Return (x, y) of the center of cell containing provided text 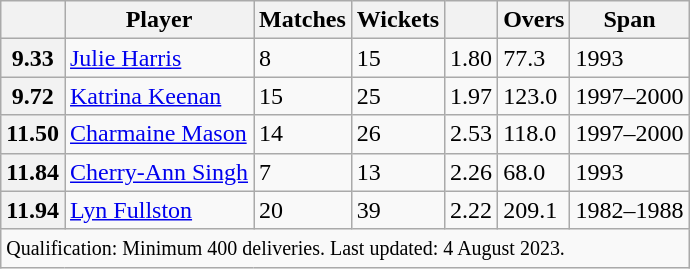
123.0 (534, 96)
Matches (303, 20)
39 (398, 210)
1982–1988 (630, 210)
9.72 (33, 96)
118.0 (534, 134)
Span (630, 20)
2.53 (472, 134)
Cherry-Ann Singh (158, 172)
Wickets (398, 20)
Player (158, 20)
Lyn Fullston (158, 210)
Charmaine Mason (158, 134)
Qualification: Minimum 400 deliveries. Last updated: 4 August 2023. (345, 248)
209.1 (534, 210)
8 (303, 58)
14 (303, 134)
Katrina Keenan (158, 96)
1.97 (472, 96)
26 (398, 134)
2.26 (472, 172)
13 (398, 172)
2.22 (472, 210)
1.80 (472, 58)
68.0 (534, 172)
20 (303, 210)
77.3 (534, 58)
11.50 (33, 134)
9.33 (33, 58)
11.84 (33, 172)
Overs (534, 20)
Julie Harris (158, 58)
7 (303, 172)
25 (398, 96)
11.94 (33, 210)
